Scan for the cell matching the given text and deliver its (X, Y) coordinate at center. 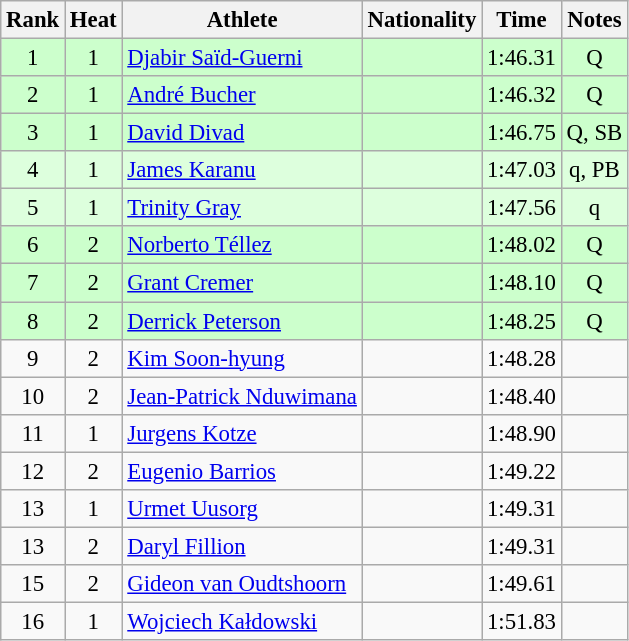
8 (33, 321)
1:46.31 (522, 58)
1:47.56 (522, 208)
1:48.10 (522, 283)
q (594, 208)
Norberto Téllez (242, 245)
11 (33, 433)
André Bucher (242, 95)
9 (33, 358)
12 (33, 471)
6 (33, 245)
10 (33, 396)
James Karanu (242, 170)
David Divad (242, 133)
1:51.83 (522, 621)
Trinity Gray (242, 208)
15 (33, 584)
Athlete (242, 20)
Q, SB (594, 133)
Rank (33, 20)
Derrick Peterson (242, 321)
Gideon van Oudtshoorn (242, 584)
Jean-Patrick Nduwimana (242, 396)
3 (33, 133)
Grant Cremer (242, 283)
Djabir Saïd-Guerni (242, 58)
1:48.90 (522, 433)
Urmet Uusorg (242, 509)
1:48.28 (522, 358)
4 (33, 170)
Eugenio Barrios (242, 471)
1:49.22 (522, 471)
16 (33, 621)
Notes (594, 20)
1:48.40 (522, 396)
Daryl Fillion (242, 546)
1:49.61 (522, 584)
1:48.02 (522, 245)
1:46.32 (522, 95)
1:48.25 (522, 321)
Time (522, 20)
1:47.03 (522, 170)
Wojciech Kałdowski (242, 621)
Heat (94, 20)
Kim Soon-hyung (242, 358)
5 (33, 208)
7 (33, 283)
1:46.75 (522, 133)
Jurgens Kotze (242, 433)
Nationality (422, 20)
q, PB (594, 170)
